Search for the cell housing the specified text and yield its [X, Y] center coordinate. 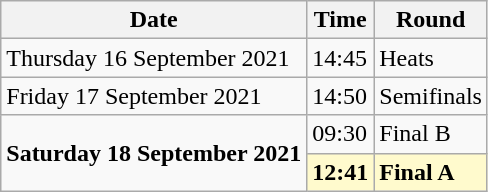
Thursday 16 September 2021 [154, 58]
14:45 [340, 58]
Round [431, 20]
Final A [431, 172]
Heats [431, 58]
12:41 [340, 172]
Friday 17 September 2021 [154, 96]
14:50 [340, 96]
Semifinals [431, 96]
Time [340, 20]
Date [154, 20]
09:30 [340, 134]
Saturday 18 September 2021 [154, 153]
Final B [431, 134]
